For the text-containing cell, return its midpoint in [x, y] coordinate format. 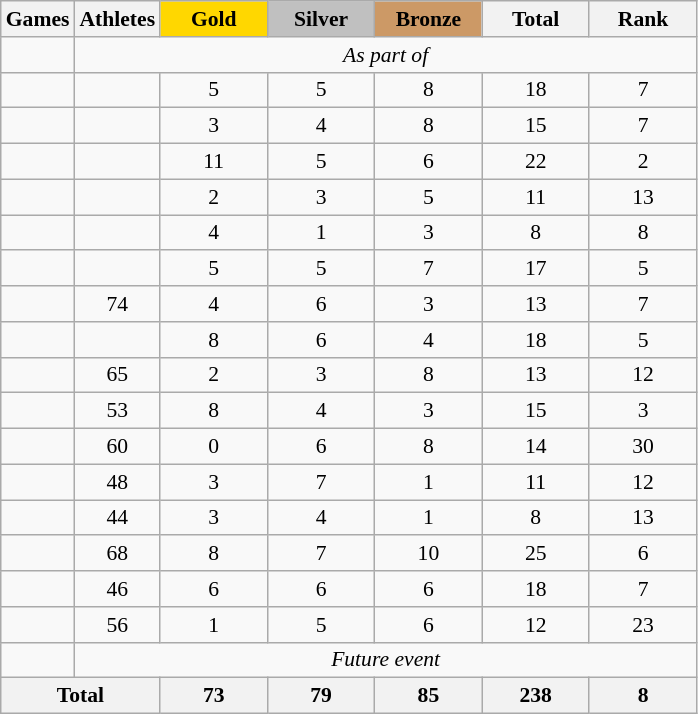
44 [117, 518]
Gold [214, 19]
0 [214, 447]
17 [536, 269]
Bronze [428, 19]
25 [536, 554]
73 [214, 696]
238 [536, 696]
Rank [642, 19]
As part of [385, 55]
85 [428, 696]
23 [642, 625]
30 [642, 447]
56 [117, 625]
68 [117, 554]
65 [117, 375]
60 [117, 447]
14 [536, 447]
53 [117, 411]
Games [38, 19]
46 [117, 589]
Athletes [117, 19]
Future event [385, 660]
10 [428, 554]
Silver [320, 19]
79 [320, 696]
74 [117, 304]
22 [536, 162]
48 [117, 482]
